From the cell containing the given text, extract its center point as [X, Y] coordinate. 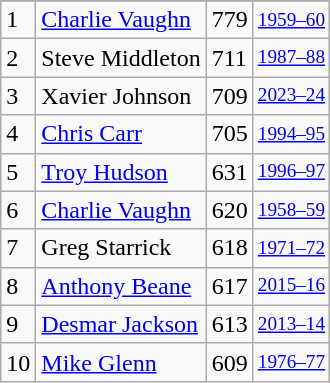
5 [18, 172]
609 [230, 362]
1958–59 [291, 210]
Chris Carr [121, 134]
Anthony Beane [121, 286]
1 [18, 20]
6 [18, 210]
3 [18, 96]
631 [230, 172]
779 [230, 20]
1987–88 [291, 58]
2023–24 [291, 96]
Greg Starrick [121, 248]
2013–14 [291, 324]
705 [230, 134]
4 [18, 134]
1971–72 [291, 248]
Steve Middleton [121, 58]
2 [18, 58]
Xavier Johnson [121, 96]
711 [230, 58]
9 [18, 324]
10 [18, 362]
Troy Hudson [121, 172]
709 [230, 96]
618 [230, 248]
613 [230, 324]
1996–97 [291, 172]
8 [18, 286]
2015–16 [291, 286]
1976–77 [291, 362]
1959–60 [291, 20]
Mike Glenn [121, 362]
617 [230, 286]
620 [230, 210]
7 [18, 248]
1994–95 [291, 134]
Desmar Jackson [121, 324]
